From the cell containing the given text, extract its center point as (x, y) coordinate. 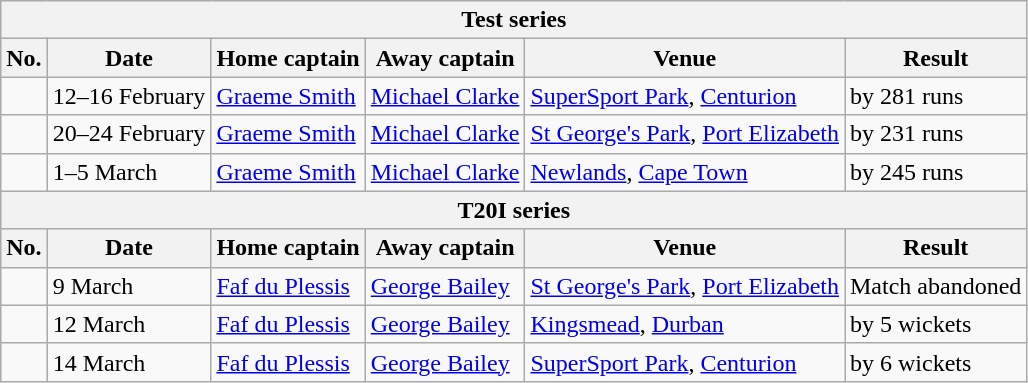
by 281 runs (935, 96)
Match abandoned (935, 286)
T20I series (514, 210)
12 March (129, 324)
by 6 wickets (935, 362)
Newlands, Cape Town (685, 172)
by 245 runs (935, 172)
12–16 February (129, 96)
20–24 February (129, 134)
14 March (129, 362)
Test series (514, 20)
by 231 runs (935, 134)
1–5 March (129, 172)
9 March (129, 286)
Kingsmead, Durban (685, 324)
by 5 wickets (935, 324)
